Find where the given text appears and provide that cell's center as [x, y] coordinate. 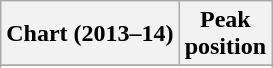
Chart (2013–14) [90, 34]
Peakposition [225, 34]
